Detect which cell encompasses the target text, then output its (X, Y) center coordinate. 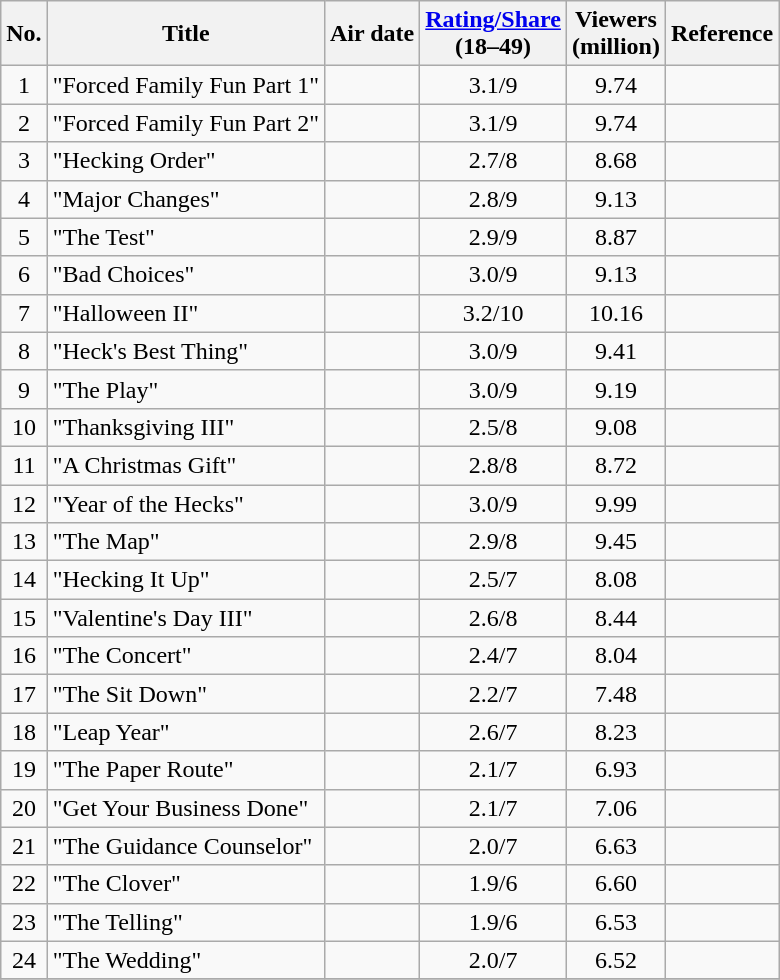
"Valentine's Day III" (186, 618)
3.2/10 (494, 313)
6.63 (616, 846)
"The Clover" (186, 884)
17 (24, 694)
20 (24, 808)
"Get Your Business Done" (186, 808)
"Heck's Best Thing" (186, 351)
"Leap Year" (186, 732)
8.23 (616, 732)
7 (24, 313)
1 (24, 85)
"The Test" (186, 237)
7.06 (616, 808)
6.93 (616, 770)
2.2/7 (494, 694)
13 (24, 542)
2.5/8 (494, 427)
6.52 (616, 960)
15 (24, 618)
21 (24, 846)
"The Map" (186, 542)
9 (24, 389)
22 (24, 884)
2.9/9 (494, 237)
Air date (372, 34)
7.48 (616, 694)
2.4/7 (494, 656)
2.5/7 (494, 580)
8.04 (616, 656)
2.6/7 (494, 732)
8.68 (616, 161)
Title (186, 34)
Rating/Share(18–49) (494, 34)
"Forced Family Fun Part 2" (186, 123)
"Thanksgiving III" (186, 427)
11 (24, 465)
6.60 (616, 884)
9.45 (616, 542)
9.41 (616, 351)
2.6/8 (494, 618)
"Major Changes" (186, 199)
23 (24, 922)
"Hecking It Up" (186, 580)
9.99 (616, 503)
4 (24, 199)
16 (24, 656)
3 (24, 161)
12 (24, 503)
"Year of the Hecks" (186, 503)
10.16 (616, 313)
8.44 (616, 618)
"The Guidance Counselor" (186, 846)
6.53 (616, 922)
"The Play" (186, 389)
"Forced Family Fun Part 1" (186, 85)
"The Concert" (186, 656)
9.19 (616, 389)
"The Sit Down" (186, 694)
8.87 (616, 237)
2.7/8 (494, 161)
2.8/8 (494, 465)
No. (24, 34)
2 (24, 123)
18 (24, 732)
"The Paper Route" (186, 770)
8 (24, 351)
6 (24, 275)
8.72 (616, 465)
19 (24, 770)
14 (24, 580)
"Halloween II" (186, 313)
"The Wedding" (186, 960)
5 (24, 237)
9.08 (616, 427)
Reference (722, 34)
"The Telling" (186, 922)
"Hecking Order" (186, 161)
Viewers(million) (616, 34)
24 (24, 960)
2.9/8 (494, 542)
"A Christmas Gift" (186, 465)
"Bad Choices" (186, 275)
2.8/9 (494, 199)
8.08 (616, 580)
10 (24, 427)
